Find where the given text appears and provide that cell's center as [X, Y] coordinate. 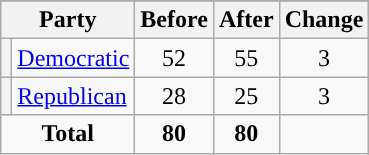
55 [246, 58]
28 [174, 96]
After [246, 20]
Republican [74, 96]
Party [68, 20]
Democratic [74, 58]
Total [68, 134]
25 [246, 96]
52 [174, 58]
Change [324, 20]
Before [174, 20]
